Locate the cell with the specified text and output its [x, y] center coordinate. 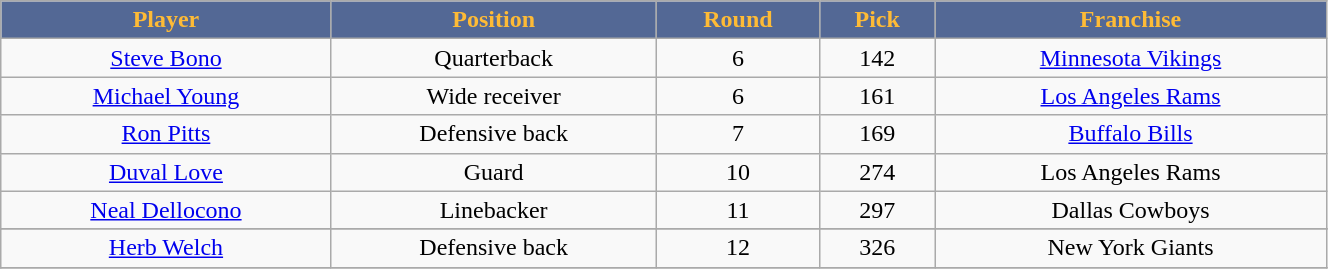
297 [878, 210]
Position [494, 20]
142 [878, 58]
7 [738, 134]
Steve Bono [166, 58]
Guard [494, 172]
Buffalo Bills [1131, 134]
326 [878, 248]
Quarterback [494, 58]
Wide receiver [494, 96]
Herb Welch [166, 248]
Player [166, 20]
Michael Young [166, 96]
Duval Love [166, 172]
161 [878, 96]
10 [738, 172]
New York Giants [1131, 248]
Franchise [1131, 20]
Ron Pitts [166, 134]
169 [878, 134]
12 [738, 248]
Round [738, 20]
Minnesota Vikings [1131, 58]
Dallas Cowboys [1131, 210]
Pick [878, 20]
Linebacker [494, 210]
11 [738, 210]
274 [878, 172]
Neal Dellocono [166, 210]
